Return the [X, Y] coordinate for the center point of the cell that contains the specified text.  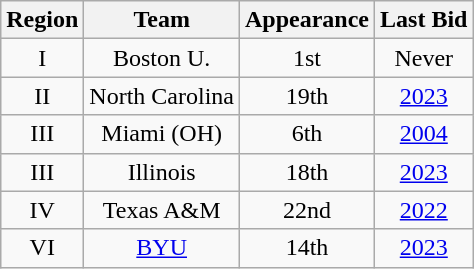
Illinois [162, 172]
19th [308, 96]
2022 [424, 210]
6th [308, 134]
Miami (OH) [162, 134]
Appearance [308, 20]
Team [162, 20]
Texas A&M [162, 210]
18th [308, 172]
VI [42, 248]
Region [42, 20]
14th [308, 248]
BYU [162, 248]
1st [308, 58]
22nd [308, 210]
Never [424, 58]
Last Bid [424, 20]
North Carolina [162, 96]
2004 [424, 134]
II [42, 96]
IV [42, 210]
Boston U. [162, 58]
I [42, 58]
